Find where the given text appears and provide that cell's center as (X, Y) coordinate. 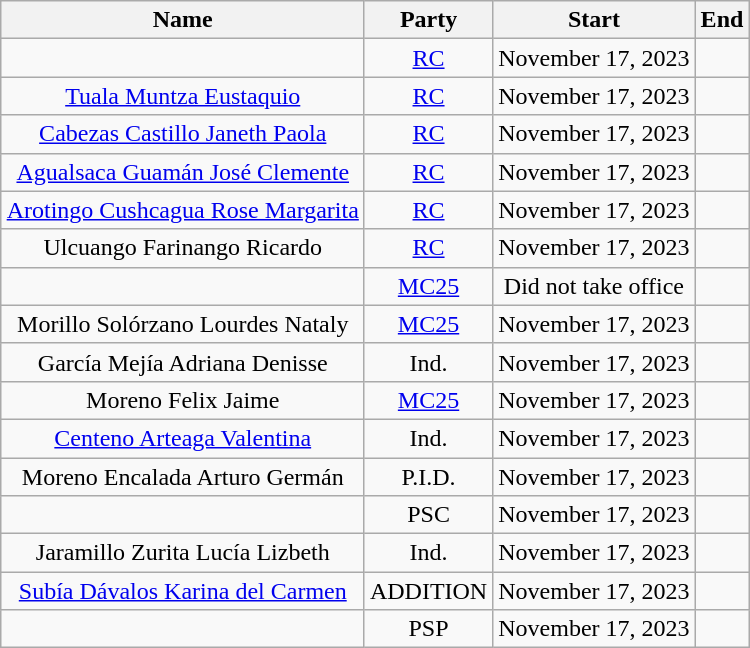
Subía Dávalos Karina del Carmen (182, 591)
End (722, 20)
Ulcuango Farinango Ricardo (182, 248)
PSC (428, 515)
García Mejía Adriana Denisse (182, 362)
Morillo Solórzano Lourdes Nataly (182, 324)
Start (594, 20)
Cabezas Castillo Janeth Paola (182, 134)
ADDITION (428, 591)
Agualsaca Guamán José Clemente (182, 172)
Tuala Muntza Eustaquio (182, 96)
P.I.D. (428, 477)
PSP (428, 629)
Name (182, 20)
Did not take office (594, 286)
Moreno Felix Jaime (182, 400)
Arotingo Cushcagua Rose Margarita (182, 210)
Moreno Encalada Arturo Germán (182, 477)
Party (428, 20)
Jaramillo Zurita Lucía Lizbeth (182, 553)
Centeno Arteaga Valentina (182, 438)
